Provide the [X, Y] coordinate of the cell's center where the given text is located.  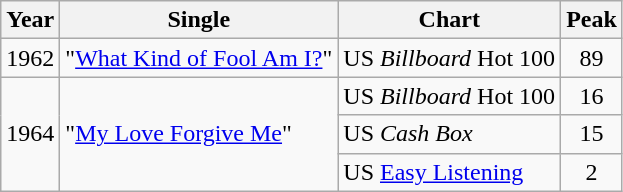
Chart [450, 20]
Peak [592, 20]
89 [592, 58]
US Cash Box [450, 134]
2 [592, 172]
"What Kind of Fool Am I?" [199, 58]
1962 [30, 58]
15 [592, 134]
"My Love Forgive Me" [199, 134]
16 [592, 96]
Single [199, 20]
1964 [30, 134]
US Easy Listening [450, 172]
Year [30, 20]
